Pinpoint the cell where the given text exists, returning its [X, Y] midpoint coordinate. 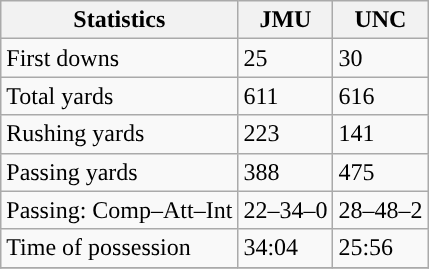
616 [380, 96]
22–34–0 [286, 210]
Passing yards [120, 172]
Time of possession [120, 248]
JMU [286, 20]
Statistics [120, 20]
First downs [120, 58]
Total yards [120, 96]
30 [380, 58]
388 [286, 172]
Rushing yards [120, 134]
141 [380, 134]
611 [286, 96]
25 [286, 58]
25:56 [380, 248]
475 [380, 172]
28–48–2 [380, 210]
34:04 [286, 248]
UNC [380, 20]
Passing: Comp–Att–Int [120, 210]
223 [286, 134]
